From the cell containing the given text, extract its center point as (X, Y) coordinate. 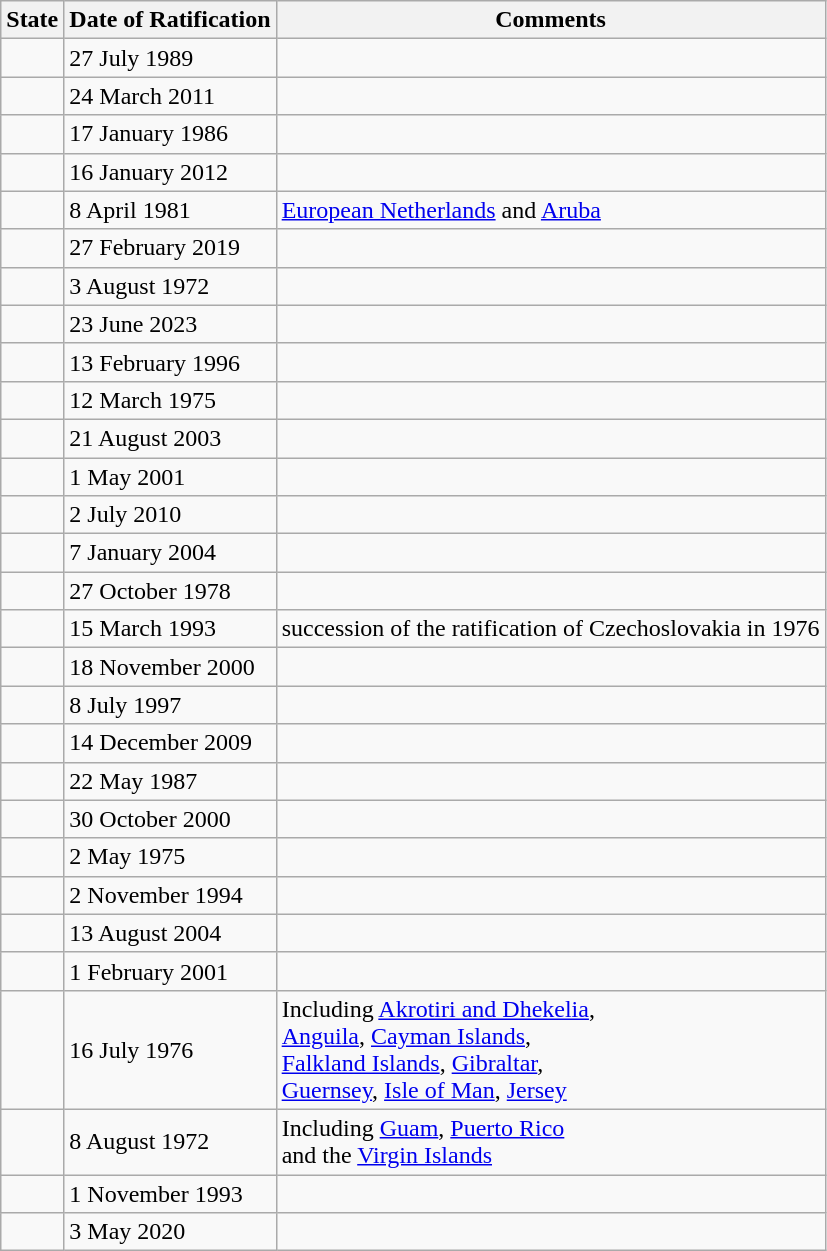
21 August 2003 (170, 438)
2 November 1994 (170, 895)
24 March 2011 (170, 96)
8 April 1981 (170, 210)
1 May 2001 (170, 477)
23 June 2023 (170, 324)
State (32, 20)
3 August 1972 (170, 286)
14 December 2009 (170, 743)
13 August 2004 (170, 933)
27 October 1978 (170, 591)
27 February 2019 (170, 248)
22 May 1987 (170, 781)
1 November 1993 (170, 1193)
16 January 2012 (170, 172)
Including Akrotiri and Dhekelia, Anguila, Cayman Islands, Falkland Islands, Gibraltar, Guernsey, Isle of Man, Jersey (550, 1050)
7 January 2004 (170, 553)
18 November 2000 (170, 667)
1 February 2001 (170, 971)
8 July 1997 (170, 705)
Including Guam, Puerto Ricoand the Virgin Islands (550, 1142)
2 May 1975 (170, 857)
2 July 2010 (170, 515)
3 May 2020 (170, 1232)
17 January 1986 (170, 134)
succession of the ratification of Czechoslovakia in 1976 (550, 629)
13 February 1996 (170, 362)
27 July 1989 (170, 58)
8 August 1972 (170, 1142)
30 October 2000 (170, 819)
Date of Ratification (170, 20)
Comments (550, 20)
15 March 1993 (170, 629)
European Netherlands and Aruba (550, 210)
12 March 1975 (170, 400)
16 July 1976 (170, 1050)
